Pinpoint the cell where the given text exists, returning its (x, y) midpoint coordinate. 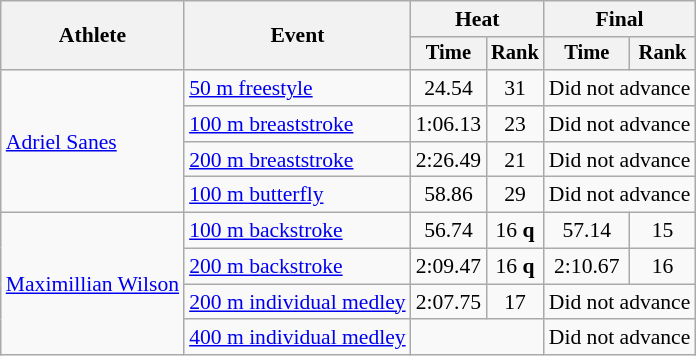
200 m backstroke (298, 267)
21 (515, 160)
56.74 (448, 231)
50 m freestyle (298, 88)
57.14 (587, 231)
100 m breaststroke (298, 124)
Maximillian Wilson (92, 284)
58.86 (448, 195)
31 (515, 88)
1:06.13 (448, 124)
2:26.49 (448, 160)
29 (515, 195)
Adriel Sanes (92, 141)
15 (663, 231)
400 m individual medley (298, 338)
2:07.75 (448, 302)
100 m backstroke (298, 231)
Heat (478, 19)
100 m butterfly (298, 195)
2:09.47 (448, 267)
Event (298, 36)
200 m individual medley (298, 302)
23 (515, 124)
200 m breaststroke (298, 160)
2:10.67 (587, 267)
Final (620, 19)
16 (663, 267)
24.54 (448, 88)
17 (515, 302)
Athlete (92, 36)
